Return (X, Y) of the center of cell containing provided text 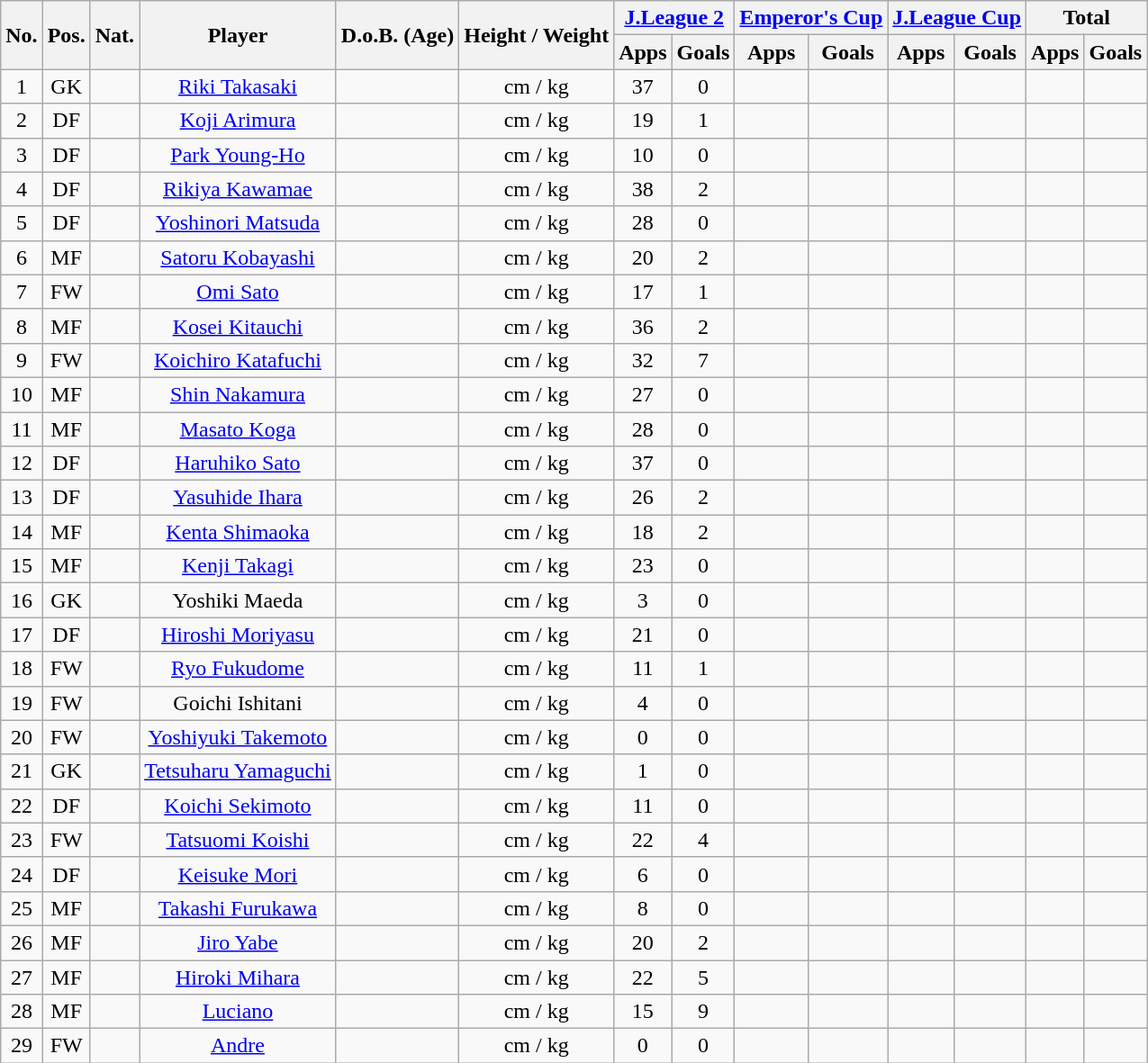
Yoshiki Maeda (238, 600)
Andre (238, 1046)
No. (22, 35)
Kenji Takagi (238, 566)
Yasuhide Ihara (238, 498)
29 (22, 1046)
16 (22, 600)
Tetsuharu Yamaguchi (238, 771)
Nat. (114, 35)
Koichiro Katafuchi (238, 360)
36 (643, 326)
J.League 2 (674, 18)
Ryo Fukudome (238, 669)
Player (238, 35)
32 (643, 360)
D.o.B. (Age) (397, 35)
13 (22, 498)
Kosei Kitauchi (238, 326)
Omi Sato (238, 292)
Kenta Shimaoka (238, 532)
Takashi Furukawa (238, 908)
Yoshinori Matsuda (238, 223)
24 (22, 874)
Rikiya Kawamae (238, 189)
Shin Nakamura (238, 394)
Luciano (238, 1012)
Goichi Ishitani (238, 703)
Height / Weight (537, 35)
Tatsuomi Koishi (238, 840)
Satoru Kobayashi (238, 257)
Jiro Yabe (238, 942)
Koji Arimura (238, 121)
Hiroshi Moriyasu (238, 635)
Total (1087, 18)
38 (643, 189)
J.League Cup (957, 18)
Haruhiko Sato (238, 464)
Koichi Sekimoto (238, 806)
Park Young-Ho (238, 155)
12 (22, 464)
Yoshiyuki Takemoto (238, 737)
Keisuke Mori (238, 874)
Masato Koga (238, 429)
Riki Takasaki (238, 86)
Emperor's Cup (811, 18)
Pos. (67, 35)
25 (22, 908)
Hiroki Mihara (238, 977)
14 (22, 532)
